Search for the cell housing the specified text and yield its [x, y] center coordinate. 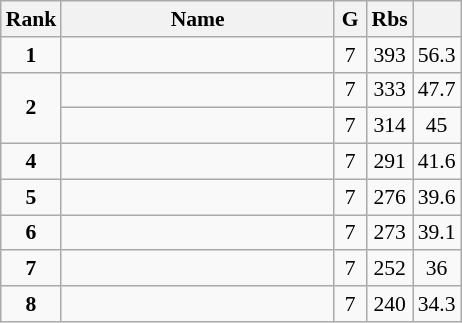
1 [32, 55]
47.7 [437, 90]
39.1 [437, 233]
393 [390, 55]
2 [32, 108]
273 [390, 233]
291 [390, 162]
Name [198, 19]
Rbs [390, 19]
39.6 [437, 197]
5 [32, 197]
41.6 [437, 162]
G [350, 19]
4 [32, 162]
8 [32, 304]
333 [390, 90]
45 [437, 126]
56.3 [437, 55]
240 [390, 304]
276 [390, 197]
Rank [32, 19]
252 [390, 269]
6 [32, 233]
36 [437, 269]
34.3 [437, 304]
314 [390, 126]
